Detect which cell encompasses the target text, then output its [x, y] center coordinate. 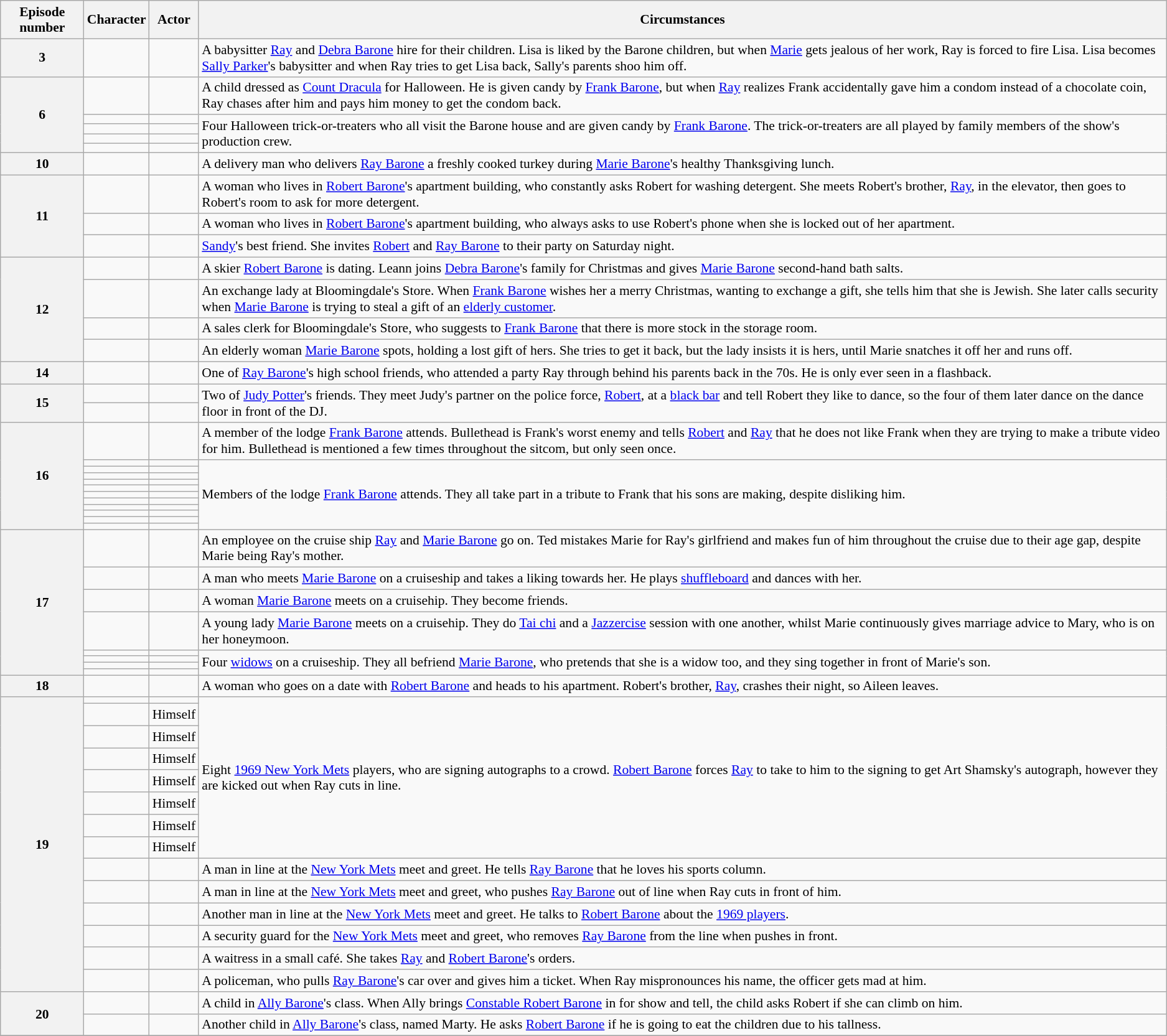
A policeman, who pulls Ray Barone's car over and gives him a ticket. When Ray mispronounces his name, the officer gets mad at him. [682, 981]
17 [42, 602]
16 [42, 475]
Members of the lodge Frank Barone attends. They all take part in a tribute to Frank that his sons are making, despite disliking him. [682, 495]
A woman who goes on a date with Robert Barone and heads to his apartment. Robert's brother, Ray, crashes their night, so Aileen leaves. [682, 686]
15 [42, 403]
Actor [174, 20]
Four widows on a cruiseship. They all befriend Marie Barone, who pretends that she is a widow too, and they sing together in front of Marie's son. [682, 662]
18 [42, 686]
11 [42, 216]
One of Ray Barone's high school friends, who attended a party Ray through behind his parents back in the 70s. He is only ever seen in a flashback. [682, 373]
12 [42, 310]
A sales clerk for Bloomingdale's Store, who suggests to Frank Barone that there is more stock in the storage room. [682, 329]
A waitress in a small café. She takes Ray and Robert Barone's orders. [682, 959]
19 [42, 845]
Character [117, 20]
3 [42, 57]
A man in line at the New York Mets meet and greet. He tells Ray Barone that he loves his sports column. [682, 870]
A delivery man who delivers Ray Barone a freshly cooked turkey during Marie Barone's healthy Thanksgiving lunch. [682, 164]
Sandy's best friend. She invites Robert and Ray Barone to their party on Saturday night. [682, 246]
A child in Ally Barone's class. When Ally brings Constable Robert Barone in for show and tell, the child asks Robert if she can climb on him. [682, 1003]
A skier Robert Barone is dating. Leann joins Debra Barone's family for Christmas and gives Marie Barone second-hand bath salts. [682, 269]
Another man in line at the New York Mets meet and greet. He talks to Robert Barone about the 1969 players. [682, 914]
20 [42, 1014]
A woman Marie Barone meets on a cruisehip. They become friends. [682, 601]
10 [42, 164]
A man who meets Marie Barone on a cruiseship and takes a liking towards her. He plays shuffleboard and dances with her. [682, 579]
A security guard for the New York Mets meet and greet, who removes Ray Barone from the line when pushes in front. [682, 936]
14 [42, 373]
Another child in Ally Barone's class, named Marty. He asks Robert Barone if he is going to eat the children due to his tallness. [682, 1025]
Episode number [42, 20]
6 [42, 114]
A man in line at the New York Mets meet and greet, who pushes Ray Barone out of line when Ray cuts in front of him. [682, 892]
Circumstances [682, 20]
A woman who lives in Robert Barone's apartment building, who always asks to use Robert's phone when she is locked out of her apartment. [682, 224]
